Return the [X, Y] coordinate for the center point of the cell that contains the specified text.  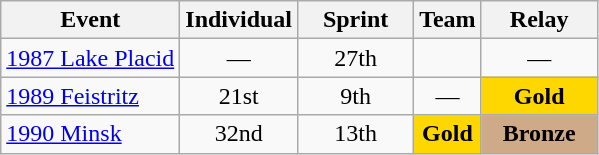
Bronze [539, 134]
Individual [239, 20]
Team [448, 20]
27th [356, 58]
Event [90, 20]
Sprint [356, 20]
1989 Feistritz [90, 96]
9th [356, 96]
1987 Lake Placid [90, 58]
13th [356, 134]
Relay [539, 20]
21st [239, 96]
1990 Minsk [90, 134]
32nd [239, 134]
